Output the [x, y] coordinate of the center of the cell containing the given text.  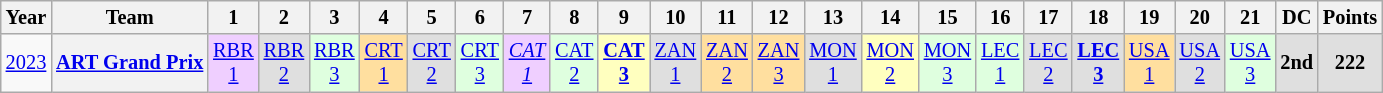
LEC3 [1098, 63]
RBR3 [334, 63]
Points [1350, 17]
ZAN3 [779, 63]
ZAN2 [727, 63]
Year [26, 17]
2nd [1296, 63]
ZAN1 [676, 63]
5 [432, 17]
Team [130, 17]
USA1 [1149, 63]
MON2 [890, 63]
7 [527, 17]
6 [480, 17]
CAT3 [624, 63]
CAT2 [574, 63]
12 [779, 17]
MON1 [832, 63]
11 [727, 17]
13 [832, 17]
USA3 [1250, 63]
14 [890, 17]
18 [1098, 17]
CRT1 [384, 63]
9 [624, 17]
USA2 [1199, 63]
RBR2 [284, 63]
RBR1 [233, 63]
3 [334, 17]
4 [384, 17]
LEC1 [1000, 63]
2023 [26, 63]
8 [574, 17]
19 [1149, 17]
21 [1250, 17]
MON3 [948, 63]
17 [1048, 17]
20 [1199, 17]
2 [284, 17]
222 [1350, 63]
CAT1 [527, 63]
CRT2 [432, 63]
LEC2 [1048, 63]
1 [233, 17]
ART Grand Prix [130, 63]
DC [1296, 17]
CRT3 [480, 63]
16 [1000, 17]
15 [948, 17]
10 [676, 17]
